Extract the [X, Y] coordinate from the center of the cell holding the provided text.  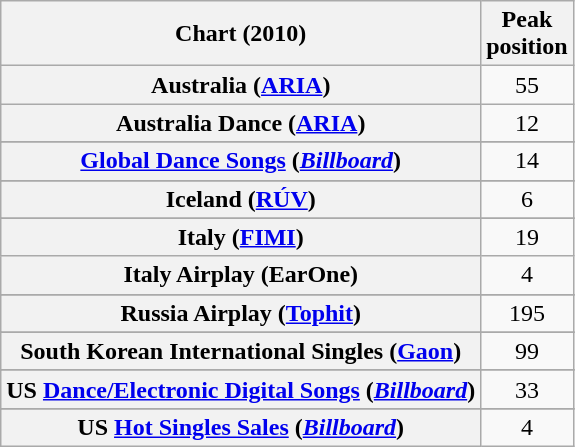
Global Dance Songs (Billboard) [241, 161]
Peakposition [527, 34]
55 [527, 85]
Iceland (RÚV) [241, 199]
14 [527, 161]
South Korean International Singles (Gaon) [241, 351]
12 [527, 123]
19 [527, 237]
33 [527, 389]
Chart (2010) [241, 34]
Italy Airplay (EarOne) [241, 275]
US Hot Singles Sales (Billboard) [241, 427]
US Dance/Electronic Digital Songs (Billboard) [241, 389]
99 [527, 351]
Australia (ARIA) [241, 85]
Australia Dance (ARIA) [241, 123]
Russia Airplay (Tophit) [241, 313]
195 [527, 313]
6 [527, 199]
Italy (FIMI) [241, 237]
